Search for the cell housing the specified text and yield its (x, y) center coordinate. 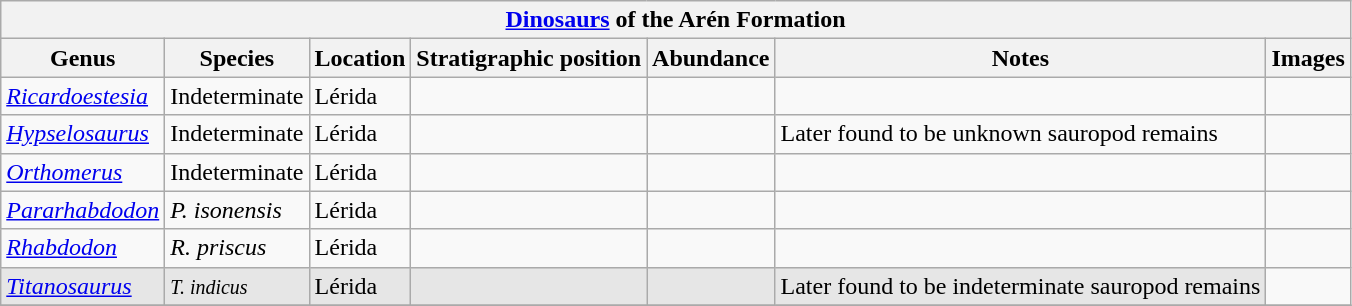
Pararhabdodon (83, 210)
Orthomerus (83, 172)
Titanosaurus (83, 286)
Later found to be unknown sauropod remains (1020, 134)
Rhabdodon (83, 248)
Later found to be indeterminate sauropod remains (1020, 286)
Location (360, 58)
Genus (83, 58)
Ricardoestesia (83, 96)
T. indicus (237, 286)
Notes (1020, 58)
P. isonensis (237, 210)
Abundance (711, 58)
Images (1308, 58)
Dinosaurs of the Arén Formation (676, 20)
Stratigraphic position (529, 58)
Hypselosaurus (83, 134)
Species (237, 58)
R. priscus (237, 248)
